Identify which cell holds the provided text, then report its (X, Y) central coordinate. 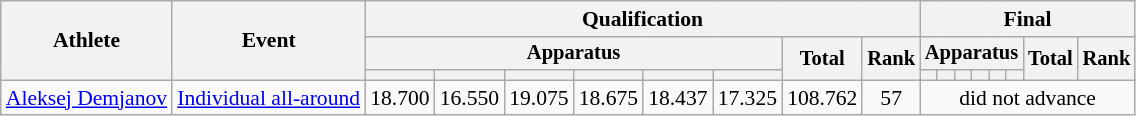
Event (268, 40)
57 (891, 98)
Individual all-around (268, 98)
18.700 (400, 98)
16.550 (470, 98)
did not advance (1028, 98)
108.762 (822, 98)
19.075 (538, 98)
18.675 (608, 98)
18.437 (678, 98)
17.325 (748, 98)
Aleksej Demjanov (86, 98)
Athlete (86, 40)
Final (1028, 19)
Qualification (642, 19)
